Return (x, y) of the center of cell containing provided text 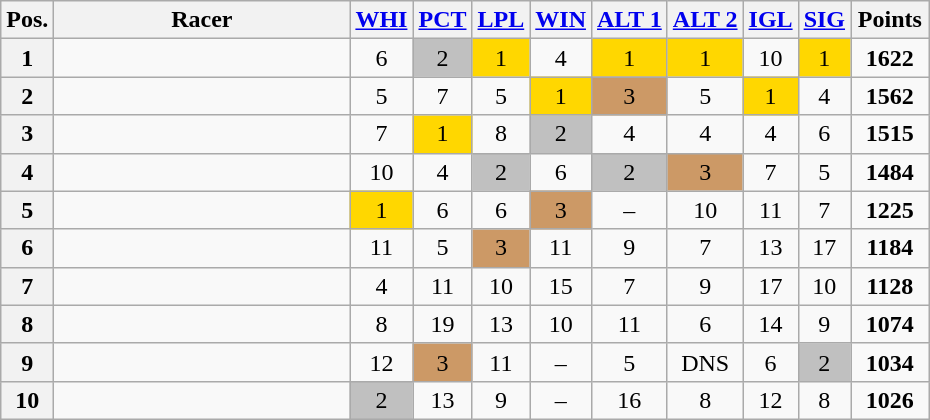
Pos. (28, 20)
ALT 2 (705, 20)
Points (890, 20)
PCT (442, 20)
1184 (890, 248)
19 (442, 324)
1562 (890, 96)
1225 (890, 210)
WHI (382, 20)
1622 (890, 58)
1515 (890, 134)
IGL (770, 20)
14 (770, 324)
1074 (890, 324)
ALT 1 (629, 20)
Racer (202, 20)
1128 (890, 286)
1484 (890, 172)
1034 (890, 362)
DNS (705, 362)
15 (561, 286)
1026 (890, 400)
SIG (824, 20)
LPL (501, 20)
WIN (561, 20)
16 (629, 400)
